Capture the cell that displays the provided text and extract its [X, Y] central coordinate. 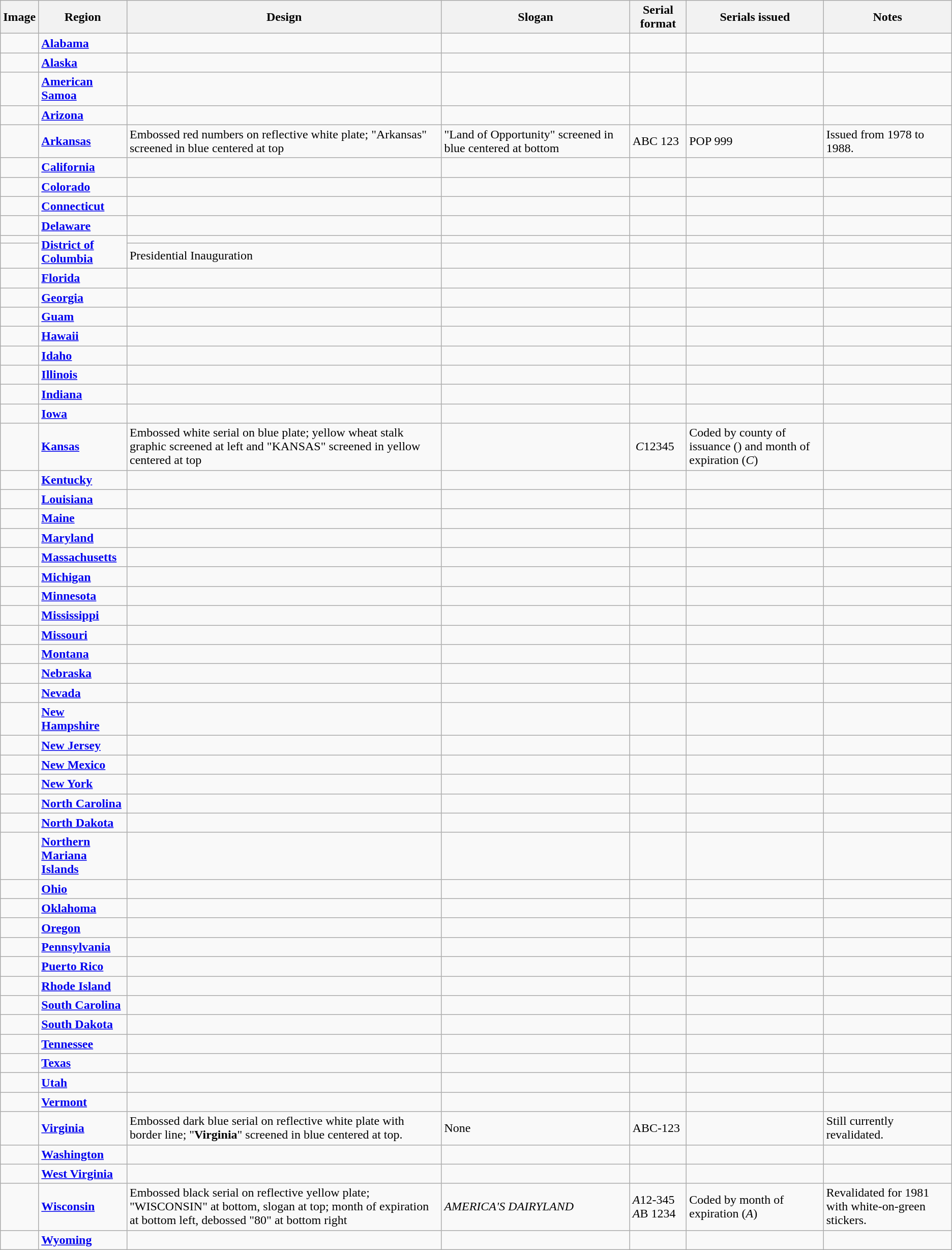
ABC 123 [658, 141]
Idaho [83, 356]
New York [83, 784]
Massachusetts [83, 557]
Louisiana [83, 499]
Colorado [83, 187]
Connecticut [83, 206]
Still currently revalidated. [887, 1128]
C12345 [658, 447]
Notes [887, 17]
Texas [83, 1063]
Hawaii [83, 336]
Indiana [83, 394]
Missouri [83, 634]
Michigan [83, 576]
Oklahoma [83, 908]
A12-345AB 1234 [658, 1207]
Oregon [83, 927]
Delaware [83, 225]
District ofColumbia [83, 251]
Kansas [83, 447]
Alabama [83, 43]
ABC-123 [658, 1128]
Wisconsin [83, 1207]
Florida [83, 278]
Ohio [83, 889]
North Dakota [83, 823]
Minnesota [83, 596]
Arkansas [83, 141]
Serials issued [755, 17]
Illinois [83, 375]
Issued from 1978 to 1988. [887, 141]
New Jersey [83, 745]
Coded by county of issuance () and month of expiration (C) [755, 447]
Northern Mariana Islands [83, 856]
South Dakota [83, 1025]
Nebraska [83, 674]
Serial format [658, 17]
Embossed white serial on blue plate; yellow wheat stalk graphic screened at left and "KANSAS" screened in yellow centered at top [284, 447]
Kentucky [83, 480]
Embossed red numbers on reflective white plate; "Arkansas" screened in blue centered at top [284, 141]
Nevada [83, 693]
Arizona [83, 115]
Image [19, 17]
Embossed dark blue serial on reflective white plate with border line; "Virginia" screened in blue centered at top. [284, 1128]
Mississippi [83, 615]
New Mexico [83, 765]
"Land of Opportunity" screened in blue centered at bottom [535, 141]
Coded by month of expiration (A) [755, 1207]
North Carolina [83, 803]
Wyoming [83, 1240]
Utah [83, 1083]
Georgia [83, 298]
Maryland [83, 538]
Design [284, 17]
Pennsylvania [83, 947]
Maine [83, 518]
AMERICA'S DAIRYLAND [535, 1207]
Montana [83, 654]
Revalidated for 1981 with white-on-green stickers. [887, 1207]
New Hampshire [83, 719]
West Virginia [83, 1174]
Washington [83, 1154]
Iowa [83, 414]
American Samoa [83, 89]
Vermont [83, 1102]
None [535, 1128]
Puerto Rico [83, 966]
Tennessee [83, 1044]
South Carolina [83, 1005]
Guam [83, 317]
Alaska [83, 63]
Slogan [535, 17]
POP 999 [755, 141]
Region [83, 17]
Presidential Inauguration [284, 255]
California [83, 167]
Rhode Island [83, 985]
Virginia [83, 1128]
